Search for the cell housing the specified text and yield its [x, y] center coordinate. 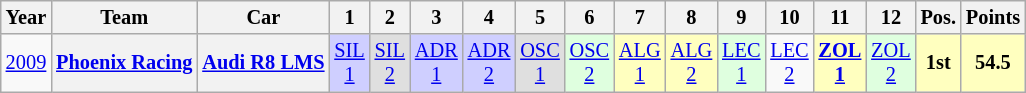
Points [993, 17]
ALG2 [692, 63]
10 [789, 17]
Car [263, 17]
LEC2 [789, 63]
6 [590, 17]
4 [490, 17]
Phoenix Racing [124, 63]
Year [26, 17]
ZOL2 [890, 63]
11 [840, 17]
1 [349, 17]
3 [436, 17]
54.5 [993, 63]
2 [390, 17]
ALG1 [640, 63]
OSC1 [540, 63]
7 [640, 17]
12 [890, 17]
LEC1 [741, 63]
Pos. [938, 17]
SIL2 [390, 63]
ADR2 [490, 63]
9 [741, 17]
8 [692, 17]
5 [540, 17]
ADR1 [436, 63]
Team [124, 17]
SIL1 [349, 63]
2009 [26, 63]
1st [938, 63]
OSC2 [590, 63]
Audi R8 LMS [263, 63]
ZOL1 [840, 63]
